Determine the (x, y) coordinate at the center of the cell enclosing the given text.  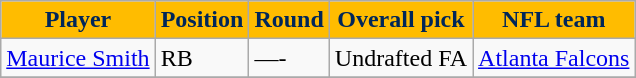
Overall pick (400, 20)
—- (289, 58)
NFL team (554, 20)
RB (202, 58)
Player (78, 20)
Atlanta Falcons (554, 58)
Round (289, 20)
Undrafted FA (400, 58)
Position (202, 20)
Maurice Smith (78, 58)
